Locate the cell with the specified text and output its [x, y] center coordinate. 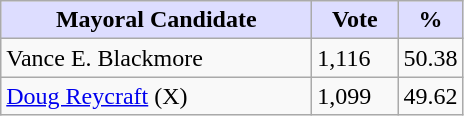
Doug Reycraft (X) [156, 96]
1,099 [355, 96]
49.62 [430, 96]
% [430, 20]
1,116 [355, 58]
Mayoral Candidate [156, 20]
50.38 [430, 58]
Vance E. Blackmore [156, 58]
Vote [355, 20]
